For the text-containing cell, return its midpoint in [X, Y] coordinate format. 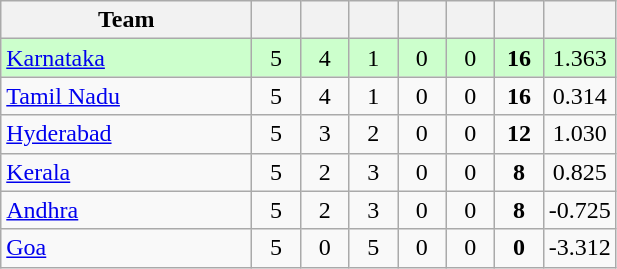
12 [520, 134]
Goa [126, 248]
-3.312 [580, 248]
Team [126, 20]
1.363 [580, 58]
0.314 [580, 96]
0.825 [580, 172]
1.030 [580, 134]
Hyderabad [126, 134]
Kerala [126, 172]
Tamil Nadu [126, 96]
Andhra [126, 210]
Karnataka [126, 58]
-0.725 [580, 210]
